Pinpoint the cell where the given text exists, returning its [x, y] midpoint coordinate. 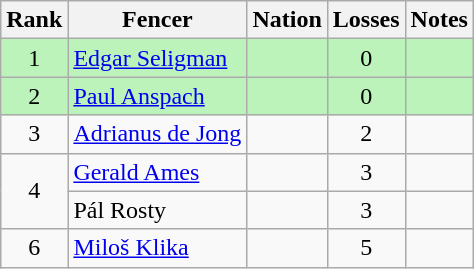
Gerald Ames [158, 172]
4 [34, 191]
6 [34, 248]
Miloš Klika [158, 248]
Nation [287, 20]
5 [366, 248]
Edgar Seligman [158, 58]
Rank [34, 20]
Losses [366, 20]
1 [34, 58]
Paul Anspach [158, 96]
Fencer [158, 20]
Notes [439, 20]
Pál Rosty [158, 210]
Adrianus de Jong [158, 134]
